Scan for the cell matching the given text and deliver its (X, Y) coordinate at center. 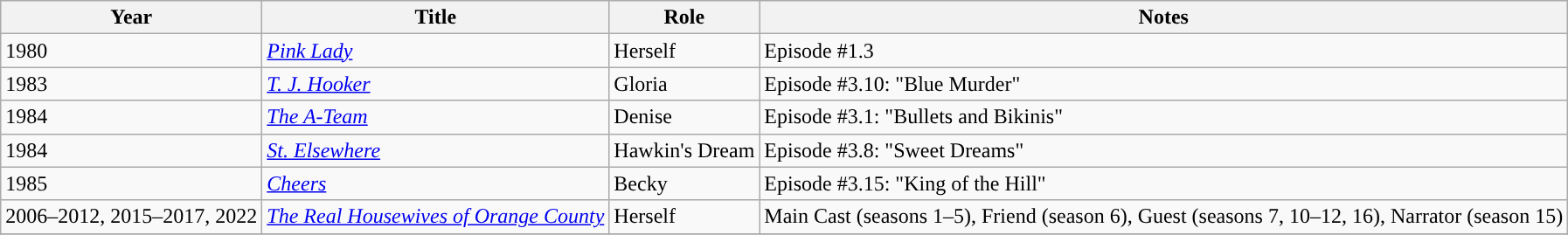
1983 (131, 84)
Denise (684, 117)
1985 (131, 183)
Main Cast (seasons 1–5), Friend (season 6), Guest (seasons 7, 10–12, 16), Narrator (season 15) (1164, 217)
Notes (1164, 17)
2006–2012, 2015–2017, 2022 (131, 217)
T. J. Hooker (435, 84)
Cheers (435, 183)
Pink Lady (435, 51)
Episode #3.8: "Sweet Dreams" (1164, 150)
The Real Housewives of Orange County (435, 217)
1980 (131, 51)
Gloria (684, 84)
Episode #1.3 (1164, 51)
Episode #3.10: "Blue Murder" (1164, 84)
Hawkin's Dream (684, 150)
St. Elsewhere (435, 150)
Becky (684, 183)
Role (684, 17)
Episode #3.15: "King of the Hill" (1164, 183)
Year (131, 17)
The A-Team (435, 117)
Title (435, 17)
Episode #3.1: "Bullets and Bikinis" (1164, 117)
